Identify which cell holds the provided text, then report its [x, y] central coordinate. 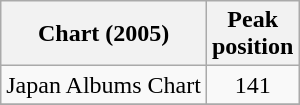
141 [252, 85]
Japan Albums Chart [104, 85]
Chart (2005) [104, 34]
Peakposition [252, 34]
